Pinpoint the cell where the given text exists, returning its [X, Y] midpoint coordinate. 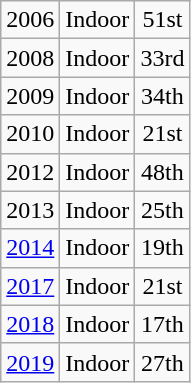
2017 [30, 286]
17th [162, 324]
48th [162, 172]
2014 [30, 248]
25th [162, 210]
27th [162, 362]
34th [162, 96]
51st [162, 20]
2013 [30, 210]
2008 [30, 58]
2012 [30, 172]
2010 [30, 134]
2019 [30, 362]
2018 [30, 324]
33rd [162, 58]
2006 [30, 20]
2009 [30, 96]
19th [162, 248]
